For the text-containing cell, return its midpoint in [X, Y] coordinate format. 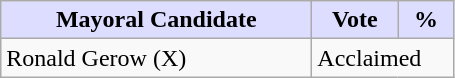
Acclaimed [383, 58]
% [426, 20]
Mayoral Candidate [156, 20]
Vote [355, 20]
Ronald Gerow (X) [156, 58]
